Capture the cell that displays the provided text and extract its (x, y) central coordinate. 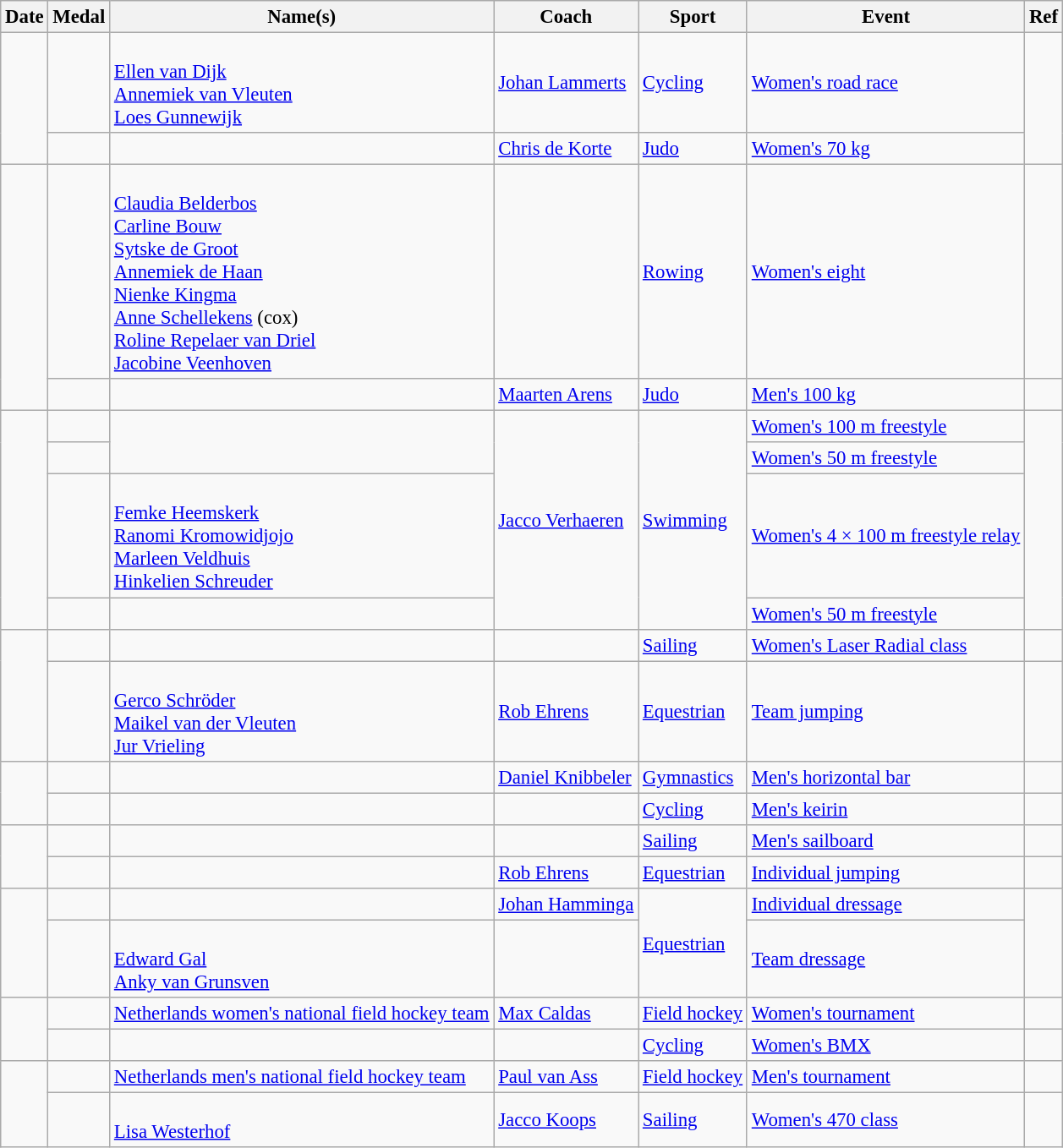
Jacco Verhaeren (567, 520)
Women's road race (885, 83)
Men's sailboard (885, 841)
Team jumping (885, 712)
Swimming (693, 520)
Paul van Ass (567, 1077)
Coach (567, 17)
Gerco SchröderMaikel van der VleutenJur Vrieling (302, 712)
Men's tournament (885, 1077)
Rowing (693, 272)
Team dressage (885, 959)
Edward GalAnky van Grunsven (302, 959)
Women's 470 class (885, 1121)
Women's BMX (885, 1046)
Netherlands women's national field hockey team (302, 1014)
Claudia BelderbosCarline BouwSytske de GrootAnnemiek de HaanNienke KingmaAnne Schellekens (cox)Roline Repelaer van DrielJacobine Veenhoven (302, 272)
Femke HeemskerkRanomi KromowidjojoMarleen VeldhuisHinkelien Schreuder (302, 536)
Women's 100 m freestyle (885, 427)
Johan Hamminga (567, 905)
Name(s) (302, 17)
Sport (693, 17)
Ellen van DijkAnnemiek van VleutenLoes Gunnewijk (302, 83)
Maarten Arens (567, 395)
Women's 70 kg (885, 149)
Date (25, 17)
Men's 100 kg (885, 395)
Lisa Westerhof (302, 1121)
Gymnastics (693, 777)
Individual dressage (885, 905)
Max Caldas (567, 1014)
Daniel Knibbeler (567, 777)
Netherlands men's national field hockey team (302, 1077)
Women's tournament (885, 1014)
Johan Lammerts (567, 83)
Women's Laser Radial class (885, 645)
Men's horizontal bar (885, 777)
Men's keirin (885, 809)
Ref (1044, 17)
Chris de Korte (567, 149)
Event (885, 17)
Medal (79, 17)
Individual jumping (885, 872)
Women's 4 × 100 m freestyle relay (885, 536)
Jacco Koops (567, 1121)
Women's eight (885, 272)
